Return [x, y] of the center of cell containing provided text 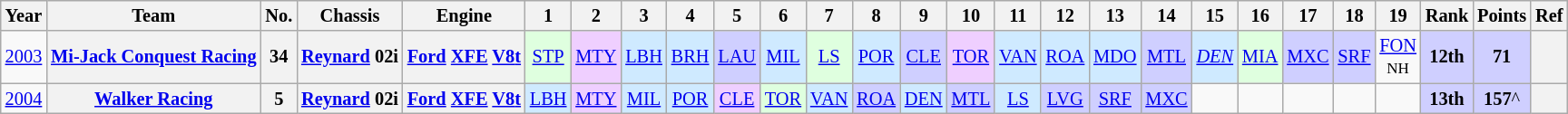
8 [877, 15]
12 [1065, 15]
LAU [737, 57]
10 [971, 15]
Points [1502, 15]
18 [1354, 15]
No. [279, 15]
MDO [1114, 57]
Chassis [350, 15]
16 [1259, 15]
11 [1018, 15]
Engine [465, 15]
2003 [24, 57]
MIA [1259, 57]
2004 [24, 99]
1 [548, 15]
157^ [1502, 99]
15 [1215, 15]
FONNH [1397, 57]
Year [24, 15]
Rank [1446, 15]
19 [1397, 15]
Walker Racing [153, 99]
4 [691, 15]
Team [153, 15]
9 [924, 15]
STP [548, 57]
71 [1502, 57]
7 [829, 15]
2 [595, 15]
LVG [1065, 99]
17 [1308, 15]
Ref [1549, 15]
12th [1446, 57]
13th [1446, 99]
14 [1166, 15]
13 [1114, 15]
BRH [691, 57]
34 [279, 57]
3 [643, 15]
Mi-Jack Conquest Racing [153, 57]
6 [783, 15]
